Pinpoint the cell where the given text exists, returning its [X, Y] midpoint coordinate. 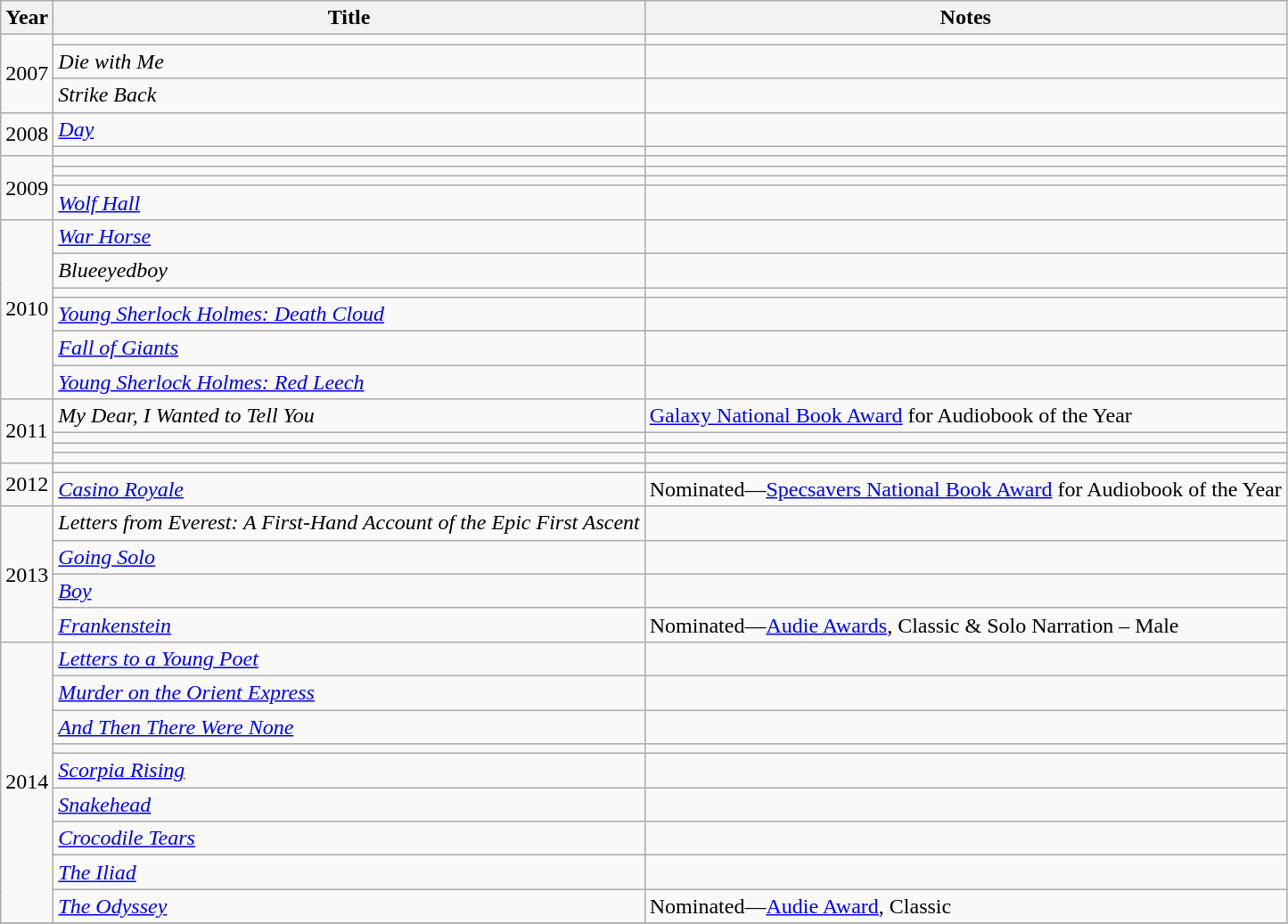
Blueeyedboy [349, 270]
2008 [27, 134]
And Then There Were None [349, 726]
Nominated—Audie Award, Classic [965, 906]
2010 [27, 308]
Galaxy National Book Award for Audiobook of the Year [965, 416]
Title [349, 18]
Crocodile Tears [349, 838]
Letters from Everest: A First-Hand Account of the Epic First Ascent [349, 523]
Die with Me [349, 61]
Notes [965, 18]
The Odyssey [349, 906]
Day [349, 129]
Year [27, 18]
Casino Royale [349, 489]
Nominated—Audie Awards, Classic & Solo Narration – Male [965, 625]
Young Sherlock Holmes: Red Leech [349, 382]
Murder on the Orient Express [349, 692]
Letters to a Young Poet [349, 658]
Wolf Hall [349, 202]
Fall of Giants [349, 348]
Strike Back [349, 95]
2013 [27, 574]
Boy [349, 591]
Nominated—Specsavers National Book Award for Audiobook of the Year [965, 489]
2009 [27, 187]
Snakehead [349, 805]
Going Solo [349, 557]
2014 [27, 782]
Young Sherlock Holmes: Death Cloud [349, 315]
My Dear, I Wanted to Tell You [349, 416]
War Horse [349, 236]
2007 [27, 73]
The Iliad [349, 872]
Frankenstein [349, 625]
2011 [27, 431]
Scorpia Rising [349, 771]
2012 [27, 485]
